Identify which cell holds the provided text, then report its (x, y) central coordinate. 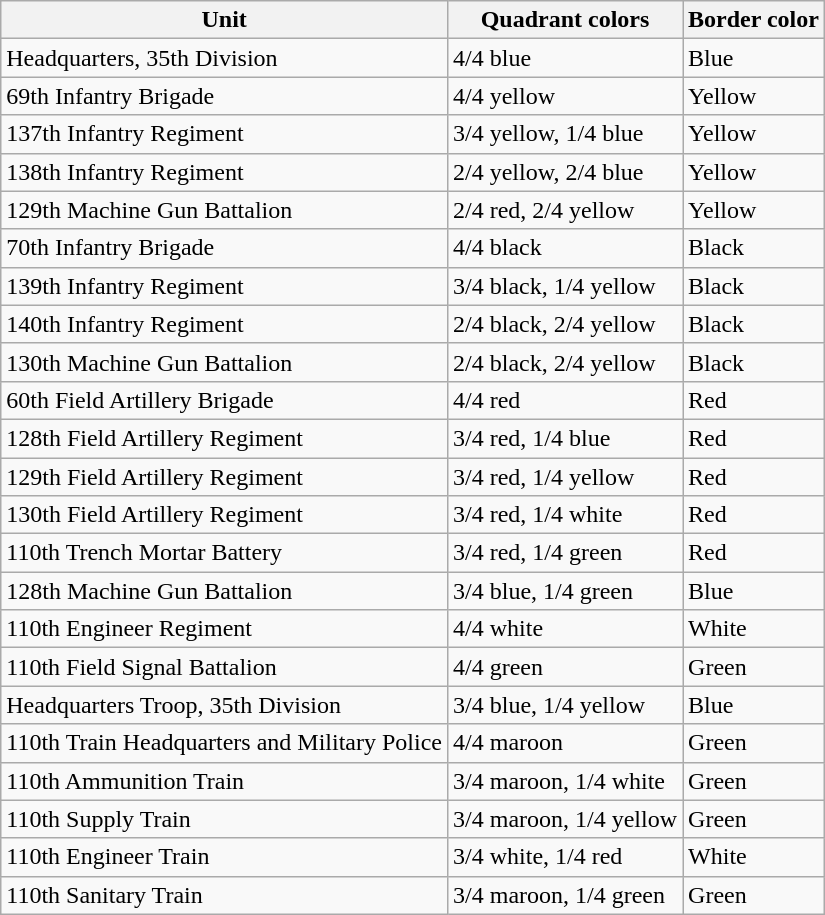
3/4 red, 1/4 yellow (566, 477)
Unit (224, 20)
69th Infantry Brigade (224, 96)
3/4 blue, 1/4 yellow (566, 705)
3/4 yellow, 1/4 blue (566, 134)
3/4 red, 1/4 blue (566, 438)
128th Field Artillery Regiment (224, 438)
3/4 red, 1/4 green (566, 553)
Quadrant colors (566, 20)
3/4 black, 1/4 yellow (566, 286)
110th Train Headquarters and Military Police (224, 743)
Headquarters, 35th Division (224, 58)
4/4 maroon (566, 743)
3/4 white, 1/4 red (566, 857)
110th Field Signal Battalion (224, 667)
140th Infantry Regiment (224, 324)
137th Infantry Regiment (224, 134)
110th Trench Mortar Battery (224, 553)
2/4 yellow, 2/4 blue (566, 172)
110th Ammunition Train (224, 781)
130th Machine Gun Battalion (224, 362)
110th Supply Train (224, 819)
129th Field Artillery Regiment (224, 477)
4/4 white (566, 629)
4/4 blue (566, 58)
110th Sanitary Train (224, 895)
128th Machine Gun Battalion (224, 591)
3/4 blue, 1/4 green (566, 591)
3/4 maroon, 1/4 yellow (566, 819)
3/4 maroon, 1/4 white (566, 781)
2/4 red, 2/4 yellow (566, 210)
130th Field Artillery Regiment (224, 515)
Border color (754, 20)
110th Engineer Regiment (224, 629)
60th Field Artillery Brigade (224, 400)
4/4 black (566, 248)
4/4 red (566, 400)
4/4 green (566, 667)
4/4 yellow (566, 96)
110th Engineer Train (224, 857)
3/4 red, 1/4 white (566, 515)
139th Infantry Regiment (224, 286)
70th Infantry Brigade (224, 248)
Headquarters Troop, 35th Division (224, 705)
3/4 maroon, 1/4 green (566, 895)
129th Machine Gun Battalion (224, 210)
138th Infantry Regiment (224, 172)
